Return the [x, y] coordinate for the center point of the cell that contains the specified text.  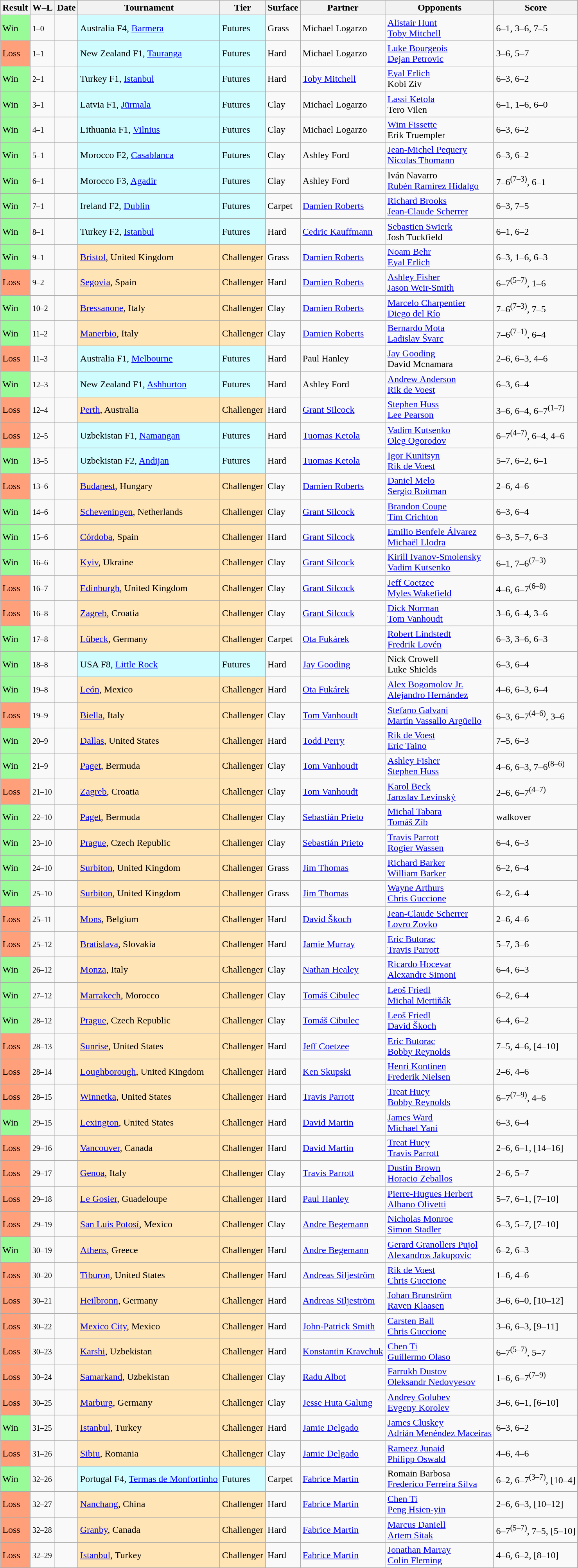
7–5, 4–6, [4–10] [536, 1046]
San Luis Potosí, Mexico [149, 1225]
Granby, Canada [149, 1530]
Jean-Claude Scherrer Lovro Zovko [440, 919]
New Zealand F1, Ashburton [149, 384]
27–12 [42, 995]
7–6(7–1), 6–4 [536, 333]
1–6, 6–7(7–9) [536, 1377]
5–7, 6–2, 6–1 [536, 461]
30–24 [42, 1377]
Eric Butorac Bobby Reynolds [440, 1046]
Bernardo Mota Ladislav Švarc [440, 333]
21–9 [42, 766]
León, Mexico [149, 689]
Uzbekistan F2, Andijan [149, 461]
8–1 [42, 232]
Carsten Ball Chris Guccione [440, 1326]
2–6, 6–1, [14–16] [536, 1148]
17–8 [42, 638]
Morocco F3, Agadir [149, 181]
Andrew Anderson Rik de Voest [440, 384]
James Ward Michael Yani [440, 1122]
Perth, Australia [149, 410]
30–23 [42, 1351]
James Cluskey Adrián Menéndez Maceiras [440, 1428]
Nick Crowell Luke Shields [440, 664]
Igor Kunitsyn Rik de Voest [440, 461]
Australia F1, Melbourne [149, 359]
Alex Bogomolov Jr. Alejandro Hernández [440, 689]
3–6, 6–3, [9–11] [536, 1326]
Bratislava, Slovakia [149, 944]
4–6, 6–2, [8–10] [536, 1555]
Dallas, United States [149, 741]
15–6 [42, 537]
4–6, 6–3, 7–6(8–6) [536, 766]
Karol Beck Jaroslav Levinský [440, 792]
Heilbronn, Germany [149, 1300]
Score [536, 8]
31–25 [42, 1428]
Ireland F2, Dublin [149, 206]
Radu Albot [343, 1377]
25–11 [42, 919]
Jamie Murray [343, 944]
Henri Kontinen Frederik Nielsen [440, 1071]
John-Patrick Smith [343, 1326]
4–6, 4–6 [536, 1453]
1–0 [42, 28]
12–3 [42, 384]
6–2, 6–7(3–7), [10–4] [536, 1479]
3–1 [42, 104]
10–2 [42, 307]
31–26 [42, 1453]
16–6 [42, 563]
Genoa, Italy [149, 1174]
29–19 [42, 1225]
Ken Skupski [343, 1071]
Marcelo Charpentier Diego del Río [440, 307]
Gerard Granollers Pujol Alexandros Jakupovic [440, 1250]
Stephen Huss Lee Pearson [440, 410]
Marburg, Germany [149, 1402]
3–6, 6–1, [6–10] [536, 1402]
Travis Parrott Rogier Wassen [440, 843]
Eyal Erlich Kobi Ziv [440, 79]
Segovia, Spain [149, 282]
30–25 [42, 1402]
David Škoch [343, 919]
Nicholas Monroe Simon Stadler [440, 1225]
Vadim Kutsenko Oleg Ogorodov [440, 435]
Iván Navarro Rubén Ramírez Hidalgo [440, 181]
5–1 [42, 155]
3–6, 6–4, 6–7(1–7) [536, 410]
Eric Butorac Travis Parrott [440, 944]
Uzbekistan F1, Namangan [149, 435]
Budapest, Hungary [149, 486]
Partner [343, 8]
3–6, 6–4, 3–6 [536, 613]
28–15 [42, 1097]
Brandon Coupe Tim Crichton [440, 512]
Jay Gooding [343, 664]
3–6, 5–7 [536, 53]
New Zealand F1, Tauranga [149, 53]
Alistair Hunt Toby Mitchell [440, 28]
Surface [283, 8]
Vancouver, Canada [149, 1148]
Tiburon, United States [149, 1275]
Lassi Ketola Tero Vilen [440, 104]
Opponents [440, 8]
Stefano Galvani Martín Vassallo Argüello [440, 715]
1–6, 4–6 [536, 1275]
Jesse Huta Galung [343, 1402]
Jeff Coetzee [343, 1046]
6–1, 3–6, 7–5 [536, 28]
Wim Fissette Erik Truempler [440, 130]
Kirill Ivanov-Smolensky Vadim Kutsenko [440, 563]
Biella, Italy [149, 715]
Rik de Voest Eric Taino [440, 741]
25–12 [42, 944]
6–4, 6–2 [536, 1020]
30–21 [42, 1300]
Latvia F1, Jūrmala [149, 104]
Turkey F2, Istanbul [149, 232]
6–3, 5–7, 6–3 [536, 537]
24–10 [42, 868]
Turkey F1, Istanbul [149, 79]
6–7(5–7), 1–6 [536, 282]
Andrey Golubev Evgeny Korolev [440, 1402]
Date [66, 8]
6–3, 7–5 [536, 206]
Ricardo Hocevar Alexandre Simoni [440, 969]
7–6(7–3), 6–1 [536, 181]
23–10 [42, 843]
32–26 [42, 1479]
Bressanone, Italy [149, 307]
Mons, Belgium [149, 919]
Sebastien Swierk Josh Tuckfield [440, 232]
2–1 [42, 79]
Farrukh Dustov Oleksandr Nedovyesov [440, 1377]
4–6, 6–7(6–8) [536, 588]
Le Gosier, Guadeloupe [149, 1199]
32–28 [42, 1530]
7–1 [42, 206]
9–1 [42, 257]
Jeff Coetzee Myles Wakefield [440, 588]
19–8 [42, 689]
Lexington, United States [149, 1122]
Ashley Fisher Stephen Huss [440, 766]
6–1 [42, 181]
Manerbio, Italy [149, 333]
Leoš Friedl Michal Mertiňák [440, 995]
Treat Huey Bobby Reynolds [440, 1097]
2–6, 5–7 [536, 1174]
Emilio Benfele Álvarez Michaël Llodra [440, 537]
Morocco F2, Casablanca [149, 155]
Mexico City, Mexico [149, 1326]
Lithuania F1, Vilnius [149, 130]
Tier [242, 8]
Robert Lindstedt Fredrik Lovén [440, 638]
19–9 [42, 715]
Jonathan Marray Colin Fleming [440, 1555]
26–12 [42, 969]
6–3, 1–6, 6–3 [536, 257]
Cedric Kauffmann [343, 232]
Jean-Michel Pequery Nicolas Thomann [440, 155]
32–27 [42, 1504]
6–7(4–7), 6–4, 4–6 [536, 435]
Marrakech, Morocco [149, 995]
28–14 [42, 1071]
Richard Barker William Barker [440, 868]
9–2 [42, 282]
Noam Behr Eyal Erlich [440, 257]
12–5 [42, 435]
30–19 [42, 1250]
walkover [536, 817]
Ashley Fisher Jason Weir-Smith [440, 282]
30–20 [42, 1275]
Toby Mitchell [343, 79]
29–18 [42, 1199]
Bristol, United Kingdom [149, 257]
Scheveningen, Netherlands [149, 512]
29–15 [42, 1122]
32–29 [42, 1555]
Result [15, 8]
Australia F4, Barmera [149, 28]
6–7(5–7), 7–5, [5–10] [536, 1530]
11–3 [42, 359]
Romain Barbosa Frederico Ferreira Silva [440, 1479]
Michal Tabara Tomáš Zíb [440, 817]
Marcus Daniell Artem Sitak [440, 1530]
Nanchang, China [149, 1504]
21–10 [42, 792]
Sunrise, United States [149, 1046]
Nathan Healey [343, 969]
Luke Bourgeois Dejan Petrovic [440, 53]
Todd Perry [343, 741]
Rik de Voest Chris Guccione [440, 1275]
3–6, 6–0, [10–12] [536, 1300]
Kyiv, Ukraine [149, 563]
Monza, Italy [149, 969]
Lübeck, Germany [149, 638]
Wayne Arthurs Chris Guccione [440, 894]
Loughborough, United Kingdom [149, 1071]
Chen Ti Guillermo Olaso [440, 1351]
6–1, 7–6(7–3) [536, 563]
4–1 [42, 130]
Winnetka, United States [149, 1097]
16–8 [42, 613]
7–6(7–3), 7–5 [536, 307]
14–6 [42, 512]
18–8 [42, 664]
2–6, 6–3, 4–6 [536, 359]
Córdoba, Spain [149, 537]
25–10 [42, 894]
6–3, 6–7(4–6), 3–6 [536, 715]
Dick Norman Tom Vanhoudt [440, 613]
28–12 [42, 1020]
Karshi, Uzbekistan [149, 1351]
13–5 [42, 461]
Konstantin Kravchuk [343, 1351]
29–17 [42, 1174]
Leoš Friedl David Škoch [440, 1020]
28–13 [42, 1046]
Daniel Melo Sergio Roitman [440, 486]
Richard Brooks Jean-Claude Scherrer [440, 206]
6–3, 5–7, [7–10] [536, 1225]
Athens, Greece [149, 1250]
13–6 [42, 486]
Jay Gooding David Mcnamara [440, 359]
4–6, 6–3, 6–4 [536, 689]
Rameez Junaid Philipp Oswald [440, 1453]
Samarkand, Uzbekistan [149, 1377]
30–22 [42, 1326]
2–6, 6–3, [10–12] [536, 1504]
6–1, 6–2 [536, 232]
USA F8, Little Rock [149, 664]
12–4 [42, 410]
6–7(5–7), 5–7 [536, 1351]
6–3, 3–6, 6–3 [536, 638]
11–2 [42, 333]
5–7, 3–6 [536, 944]
6–7(7–9), 4–6 [536, 1097]
Tournament [149, 8]
Sibiu, Romania [149, 1453]
Chen Ti Peng Hsien-yin [440, 1504]
2–6, 6–7(4–7) [536, 792]
22–10 [42, 817]
29–16 [42, 1148]
6–1, 1–6, 6–0 [536, 104]
16–7 [42, 588]
1–1 [42, 53]
Pierre-Hugues Herbert Albano Olivetti [440, 1199]
Portugal F4, Termas de Monfortinho [149, 1479]
W–L [42, 8]
6–2, 6–3 [536, 1250]
7–5, 6–3 [536, 741]
Dustin Brown Horacio Zeballos [440, 1174]
Johan Brunström Raven Klaasen [440, 1300]
Edinburgh, United Kingdom [149, 588]
Treat Huey Travis Parrott [440, 1148]
5–7, 6–1, [7–10] [536, 1199]
20–9 [42, 741]
